From the cell containing the given text, extract its center point as (x, y) coordinate. 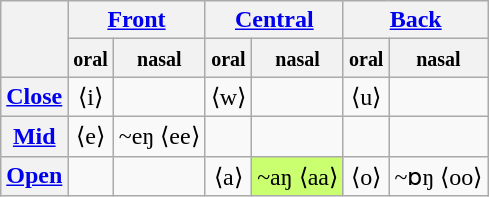
Front (136, 20)
⟨u⟩ (366, 97)
⟨i⟩ (90, 97)
~ɒŋ ⟨oo⟩ (438, 176)
~aŋ ⟨aa⟩ (298, 176)
⟨w⟩ (228, 97)
~eŋ ⟨ee⟩ (159, 136)
Central (274, 20)
⟨o⟩ (366, 176)
Open (34, 176)
⟨a⟩ (228, 176)
Mid (34, 136)
Back (415, 20)
⟨e⟩ (90, 136)
Close (34, 97)
